Extract the (x, y) coordinate from the center of the cell holding the provided text.  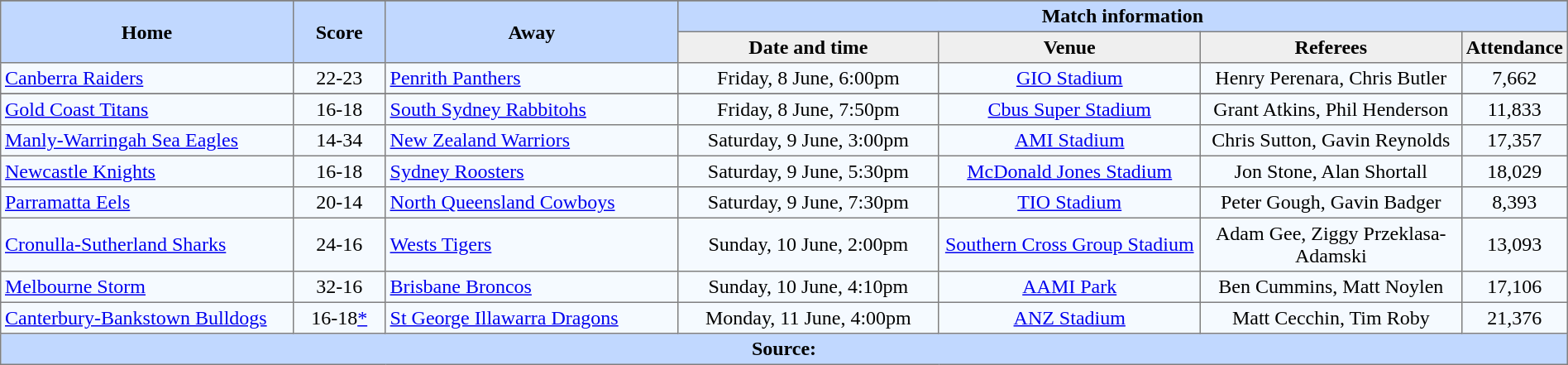
Southern Cross Group Stadium (1069, 244)
22-23 (339, 79)
Chris Sutton, Gavin Reynolds (1331, 141)
AMI Stadium (1069, 141)
Saturday, 9 June, 7:30pm (808, 203)
TIO Stadium (1069, 203)
McDonald Jones Stadium (1069, 171)
Referees (1331, 47)
8,393 (1514, 203)
Away (531, 31)
Sunday, 10 June, 4:10pm (808, 287)
ANZ Stadium (1069, 318)
24-16 (339, 244)
Parramatta Eels (147, 203)
Home (147, 31)
Henry Perenara, Chris Butler (1331, 79)
Source: (784, 349)
11,833 (1514, 109)
Sunday, 10 June, 2:00pm (808, 244)
Canterbury-Bankstown Bulldogs (147, 318)
Attendance (1514, 47)
Ben Cummins, Matt Noylen (1331, 287)
Friday, 8 June, 7:50pm (808, 109)
Saturday, 9 June, 5:30pm (808, 171)
Manly-Warringah Sea Eagles (147, 141)
Matt Cecchin, Tim Roby (1331, 318)
Saturday, 9 June, 3:00pm (808, 141)
Newcastle Knights (147, 171)
16-18* (339, 318)
13,093 (1514, 244)
AAMI Park (1069, 287)
St George Illawarra Dragons (531, 318)
Adam Gee, Ziggy Przeklasa-Adamski (1331, 244)
North Queensland Cowboys (531, 203)
18,029 (1514, 171)
Wests Tigers (531, 244)
Penrith Panthers (531, 79)
Jon Stone, Alan Shortall (1331, 171)
New Zealand Warriors (531, 141)
14-34 (339, 141)
Sydney Roosters (531, 171)
Match information (1122, 17)
7,662 (1514, 79)
Monday, 11 June, 4:00pm (808, 318)
GIO Stadium (1069, 79)
Venue (1069, 47)
Canberra Raiders (147, 79)
Score (339, 31)
20-14 (339, 203)
Cronulla-Sutherland Sharks (147, 244)
Brisbane Broncos (531, 287)
21,376 (1514, 318)
17,106 (1514, 287)
Cbus Super Stadium (1069, 109)
Friday, 8 June, 6:00pm (808, 79)
17,357 (1514, 141)
Peter Gough, Gavin Badger (1331, 203)
Melbourne Storm (147, 287)
Grant Atkins, Phil Henderson (1331, 109)
South Sydney Rabbitohs (531, 109)
32-16 (339, 287)
Date and time (808, 47)
Gold Coast Titans (147, 109)
